For the text-containing cell, return its midpoint in [x, y] coordinate format. 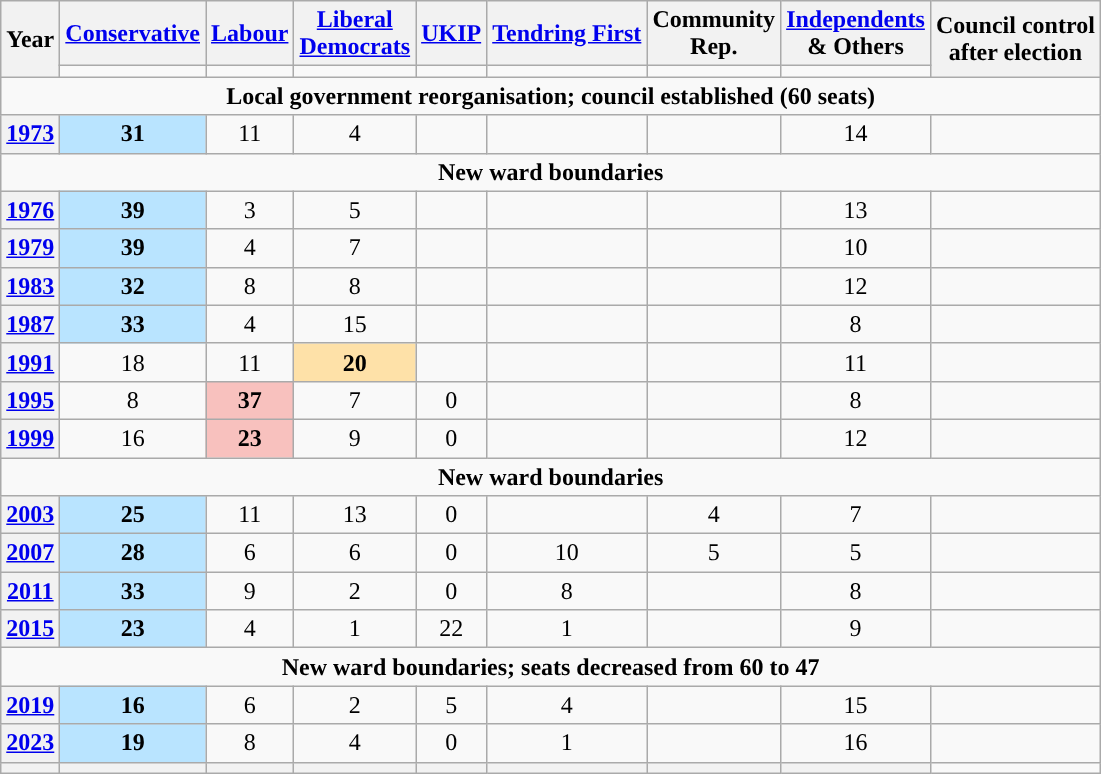
2011 [30, 591]
Year [30, 39]
Tendring First [567, 34]
1987 [30, 324]
1979 [30, 248]
New ward boundaries; seats decreased from 60 to 47 [551, 667]
Local government reorganisation; council established (60 seats) [551, 96]
Conservative [133, 34]
2007 [30, 553]
1995 [30, 400]
14 [856, 134]
19 [133, 743]
2015 [30, 629]
2023 [30, 743]
2003 [30, 515]
25 [133, 515]
28 [133, 553]
32 [133, 286]
Liberal Democrats [355, 34]
Labour [250, 34]
31 [133, 134]
Council controlafter election [1015, 39]
UKIP [452, 34]
20 [355, 362]
22 [452, 629]
2019 [30, 705]
1983 [30, 286]
1973 [30, 134]
1976 [30, 210]
1991 [30, 362]
37 [250, 400]
18 [133, 362]
CommunityRep. [714, 34]
Independents& Others [856, 34]
3 [250, 210]
1999 [30, 438]
